Detect which cell encompasses the target text, then output its [X, Y] center coordinate. 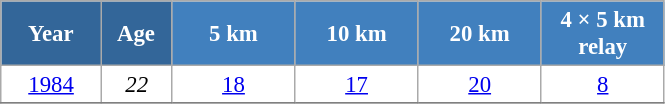
18 [234, 85]
20 [480, 85]
20 km [480, 34]
Year [52, 34]
Age [136, 34]
10 km [356, 34]
8 [602, 85]
4 × 5 km relay [602, 34]
22 [136, 85]
17 [356, 85]
5 km [234, 34]
1984 [52, 85]
